Locate the cell with the specified text and output its [x, y] center coordinate. 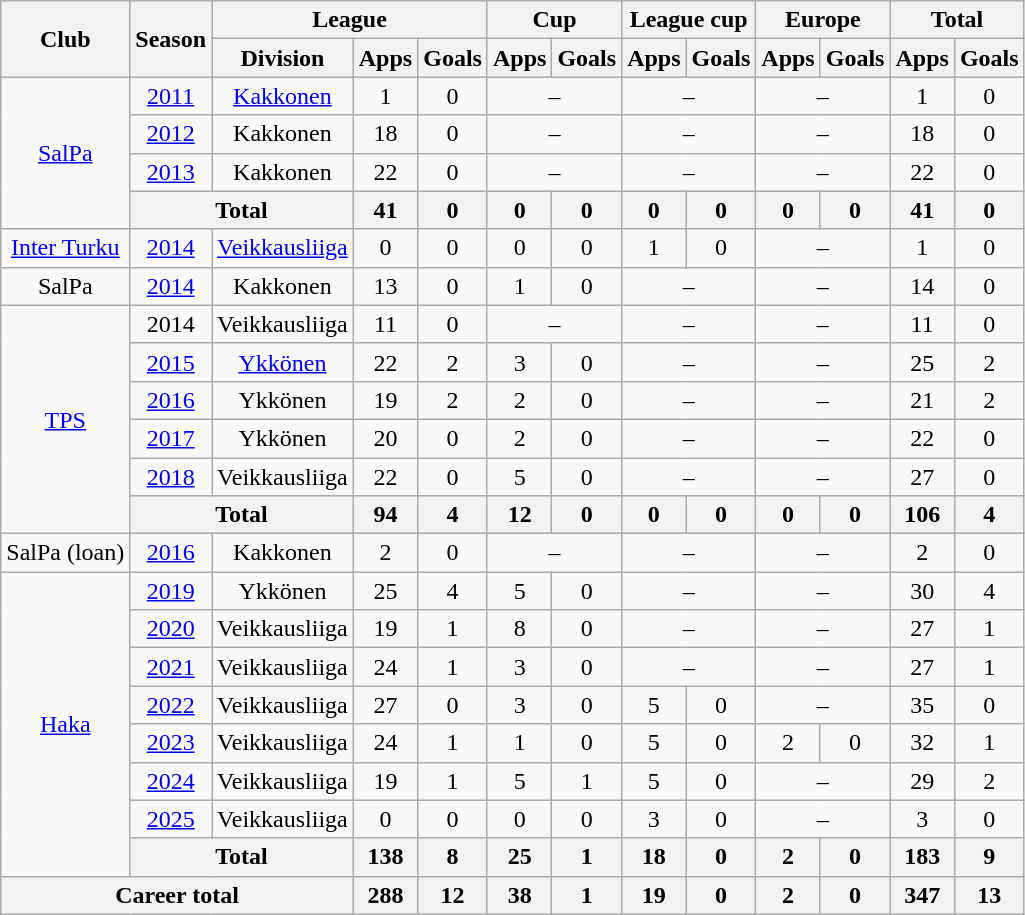
183 [922, 857]
TPS [66, 419]
30 [922, 591]
38 [519, 895]
2020 [171, 629]
Europe [823, 20]
347 [922, 895]
2015 [171, 362]
2011 [171, 96]
138 [385, 857]
Club [66, 39]
2017 [171, 438]
35 [922, 705]
League cup [689, 20]
Cup [554, 20]
2023 [171, 743]
2022 [171, 705]
14 [922, 286]
SalPa (loan) [66, 553]
20 [385, 438]
2019 [171, 591]
Inter Turku [66, 248]
21 [922, 400]
2013 [171, 172]
Career total [177, 895]
106 [922, 515]
2012 [171, 134]
29 [922, 781]
2018 [171, 477]
288 [385, 895]
94 [385, 515]
Season [171, 39]
2024 [171, 781]
League [350, 20]
Haka [66, 724]
2021 [171, 667]
Division [283, 58]
2025 [171, 819]
9 [989, 857]
32 [922, 743]
